Capture the cell that displays the provided text and extract its [X, Y] central coordinate. 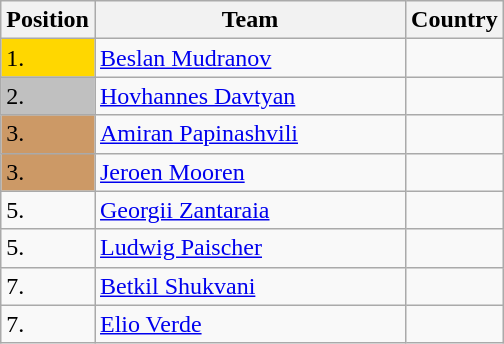
Georgii Zantaraia [250, 210]
Team [250, 20]
Ludwig Paischer [250, 248]
Position [48, 20]
Elio Verde [250, 324]
Jeroen Mooren [250, 172]
Country [455, 20]
1. [48, 58]
Beslan Mudranov [250, 58]
Betkil Shukvani [250, 286]
Amiran Papinashvili [250, 134]
Hovhannes Davtyan [250, 96]
2. [48, 96]
